Locate the cell with the specified text and output its [X, Y] center coordinate. 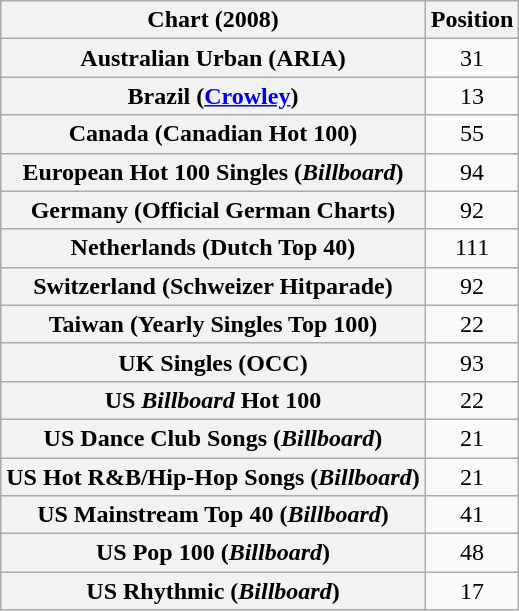
111 [472, 248]
55 [472, 134]
Position [472, 20]
Chart (2008) [213, 20]
Switzerland (Schweizer Hitparade) [213, 286]
US Pop 100 (Billboard) [213, 553]
Brazil (Crowley) [213, 96]
US Dance Club Songs (Billboard) [213, 438]
US Billboard Hot 100 [213, 400]
48 [472, 553]
Taiwan (Yearly Singles Top 100) [213, 324]
Australian Urban (ARIA) [213, 58]
31 [472, 58]
41 [472, 515]
European Hot 100 Singles (Billboard) [213, 172]
Germany (Official German Charts) [213, 210]
US Mainstream Top 40 (Billboard) [213, 515]
94 [472, 172]
US Hot R&B/Hip-Hop Songs (Billboard) [213, 477]
Netherlands (Dutch Top 40) [213, 248]
17 [472, 591]
93 [472, 362]
US Rhythmic (Billboard) [213, 591]
Canada (Canadian Hot 100) [213, 134]
UK Singles (OCC) [213, 362]
13 [472, 96]
